Detect which cell encompasses the target text, then output its (x, y) center coordinate. 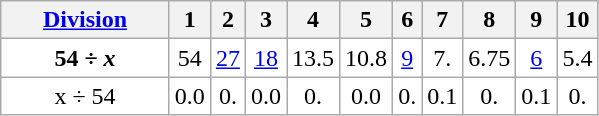
54 ÷ x (86, 58)
1 (190, 20)
7. (442, 58)
3 (266, 20)
x ÷ 54 (86, 96)
10 (578, 20)
10.8 (366, 58)
5 (366, 20)
Division (86, 20)
8 (490, 20)
4 (312, 20)
7 (442, 20)
5.4 (578, 58)
54 (190, 58)
6.75 (490, 58)
13.5 (312, 58)
18 (266, 58)
27 (228, 58)
2 (228, 20)
